Extract the [X, Y] coordinate from the center of the cell holding the provided text.  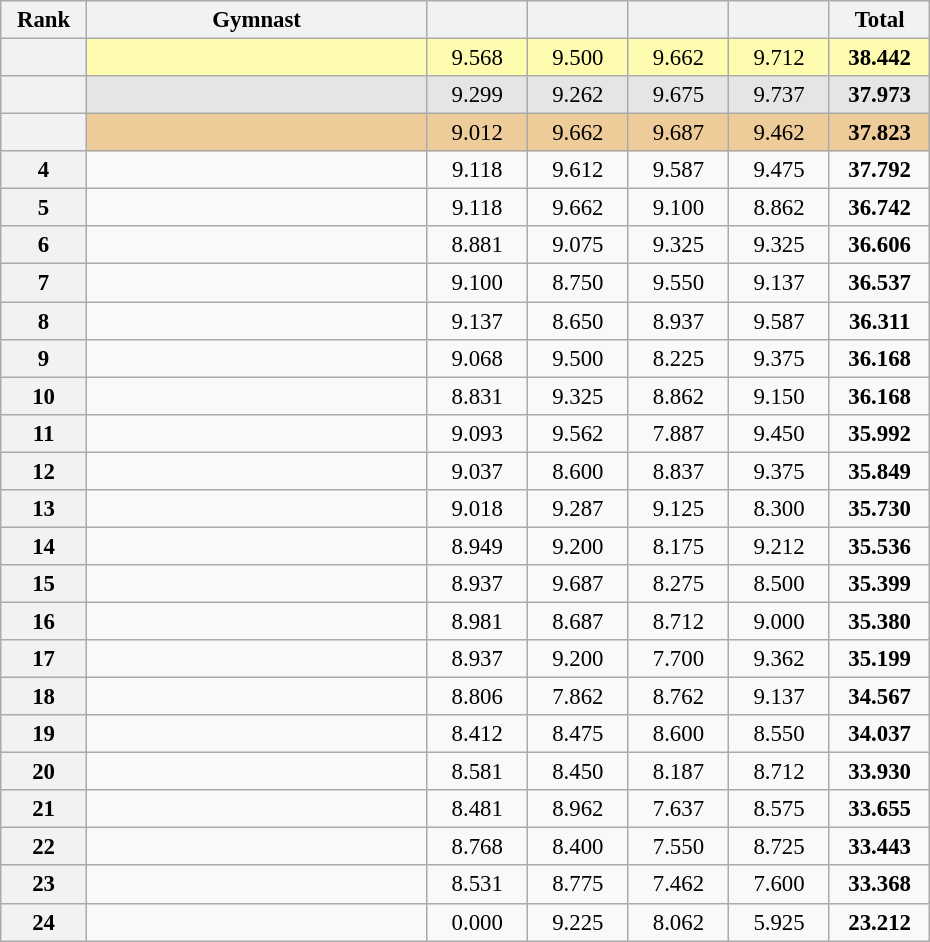
11 [44, 433]
9.125 [678, 509]
33.930 [880, 772]
36.311 [880, 321]
8.575 [780, 809]
9.018 [478, 509]
9.150 [780, 396]
Rank [44, 20]
8.412 [478, 734]
36.742 [880, 208]
34.037 [880, 734]
9.462 [780, 133]
17 [44, 659]
7.550 [678, 847]
15 [44, 584]
9.075 [578, 245]
35.380 [880, 621]
37.973 [880, 95]
36.606 [880, 245]
37.823 [880, 133]
8.225 [678, 358]
35.849 [880, 471]
8.475 [578, 734]
9.000 [780, 621]
33.443 [880, 847]
8.175 [678, 546]
12 [44, 471]
8.725 [780, 847]
8.187 [678, 772]
8.762 [678, 697]
9.225 [578, 922]
6 [44, 245]
8.531 [478, 885]
Gymnast [256, 20]
19 [44, 734]
8.550 [780, 734]
9.068 [478, 358]
33.655 [880, 809]
38.442 [880, 58]
37.792 [880, 170]
9.568 [478, 58]
8.768 [478, 847]
9.299 [478, 95]
35.399 [880, 584]
23 [44, 885]
8.962 [578, 809]
36.537 [880, 283]
9.093 [478, 433]
8.687 [578, 621]
9.362 [780, 659]
9.712 [780, 58]
5 [44, 208]
35.199 [880, 659]
34.567 [880, 697]
8.775 [578, 885]
8.500 [780, 584]
9.287 [578, 509]
8.831 [478, 396]
35.730 [880, 509]
10 [44, 396]
8.750 [578, 283]
9.550 [678, 283]
0.000 [478, 922]
7.600 [780, 885]
7.887 [678, 433]
9.012 [478, 133]
8.949 [478, 546]
24 [44, 922]
9.037 [478, 471]
16 [44, 621]
33.368 [880, 885]
14 [44, 546]
8.881 [478, 245]
Total [880, 20]
7.637 [678, 809]
8.450 [578, 772]
8.400 [578, 847]
4 [44, 170]
35.536 [880, 546]
21 [44, 809]
8.481 [478, 809]
8 [44, 321]
13 [44, 509]
5.925 [780, 922]
9.262 [578, 95]
9.450 [780, 433]
18 [44, 697]
22 [44, 847]
8.806 [478, 697]
8.650 [578, 321]
8.837 [678, 471]
9 [44, 358]
9.612 [578, 170]
9.562 [578, 433]
7.462 [678, 885]
8.581 [478, 772]
9.737 [780, 95]
9.675 [678, 95]
8.062 [678, 922]
7 [44, 283]
9.475 [780, 170]
23.212 [880, 922]
8.300 [780, 509]
20 [44, 772]
8.981 [478, 621]
8.275 [678, 584]
35.992 [880, 433]
7.700 [678, 659]
7.862 [578, 697]
9.212 [780, 546]
